Return [X, Y] of the center of cell containing provided text 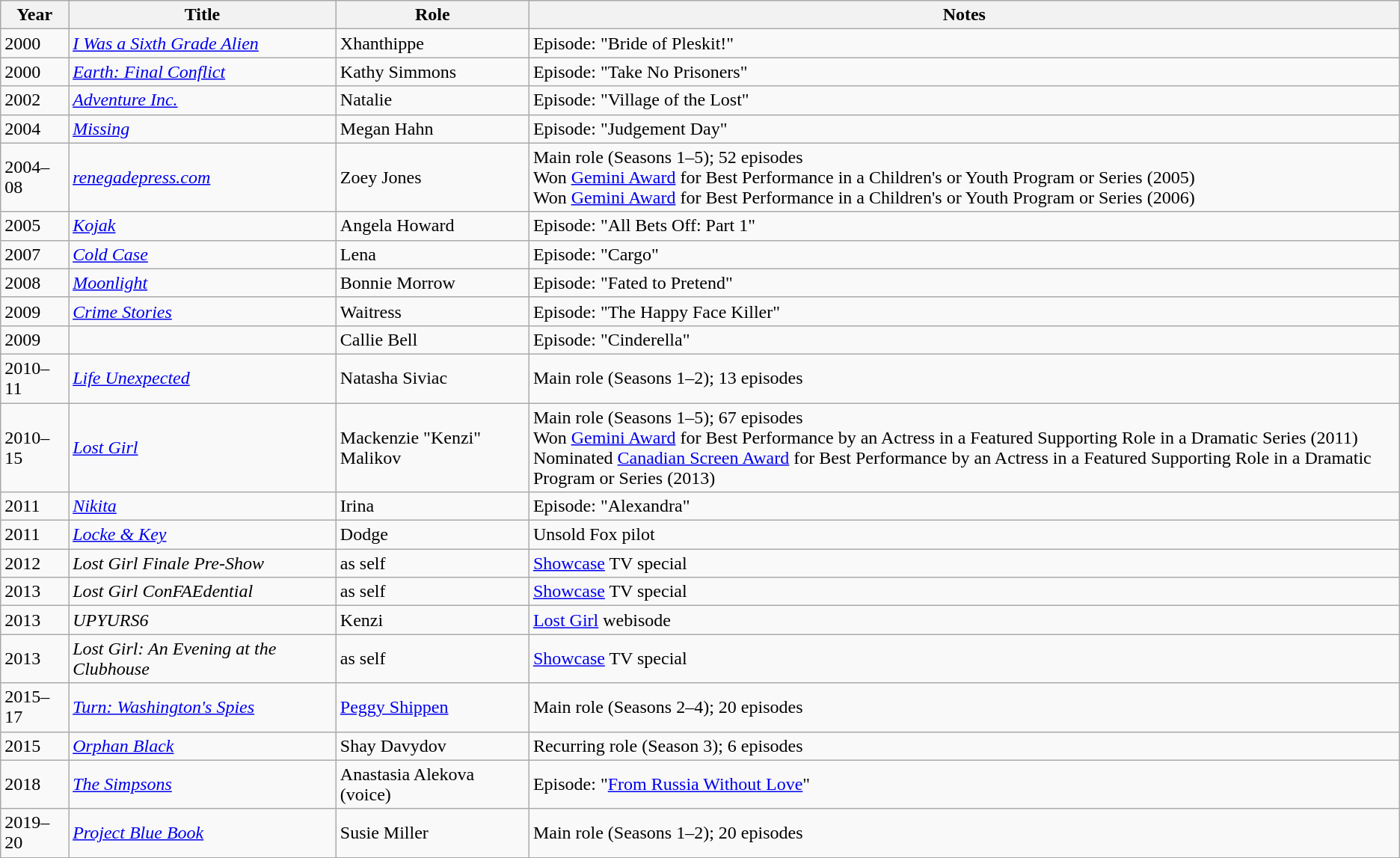
Kojak [203, 226]
2004–08 [34, 177]
Episode: "The Happy Face Killer" [964, 311]
Locke & Key [203, 535]
UPYURS6 [203, 620]
Episode: "Fated to Pretend" [964, 283]
Peggy Shippen [432, 708]
Natasha Siviac [432, 379]
Episode: "From Russia Without Love" [964, 784]
Episode: "Bride of Pleskit!" [964, 43]
Main role (Seasons 1–2); 20 episodes [964, 833]
Main role (Seasons 1–2); 13 episodes [964, 379]
Lost Girl [203, 447]
Angela Howard [432, 226]
I Was a Sixth Grade Alien [203, 43]
Episode: "Village of the Lost" [964, 100]
Anastasia Alekova (voice) [432, 784]
2015 [34, 746]
2002 [34, 100]
Lost Girl: An Evening at the Clubhouse [203, 658]
Episode: "Cargo" [964, 254]
Kenzi [432, 620]
Shay Davydov [432, 746]
2019–20 [34, 833]
renegadepress.com [203, 177]
2010–11 [34, 379]
Main role (Seasons 2–4); 20 episodes [964, 708]
2007 [34, 254]
Susie Miller [432, 833]
The Simpsons [203, 784]
Missing [203, 129]
Xhanthippe [432, 43]
Kathy Simmons [432, 72]
2015–17 [34, 708]
2004 [34, 129]
Crime Stories [203, 311]
2018 [34, 784]
Adventure Inc. [203, 100]
Episode: "Take No Prisoners" [964, 72]
Title [203, 15]
2008 [34, 283]
Recurring role (Season 3); 6 episodes [964, 746]
Episode: "All Bets Off: Part 1" [964, 226]
Dodge [432, 535]
Natalie [432, 100]
Zoey Jones [432, 177]
Waitress [432, 311]
Cold Case [203, 254]
Notes [964, 15]
Episode: "Cinderella" [964, 340]
Role [432, 15]
Lost Girl ConFAEdential [203, 592]
Orphan Black [203, 746]
Lena [432, 254]
Lost Girl Finale Pre-Show [203, 563]
2010–15 [34, 447]
Megan Hahn [432, 129]
Earth: Final Conflict [203, 72]
Mackenzie "Kenzi" Malikov [432, 447]
Callie Bell [432, 340]
Episode: "Judgement Day" [964, 129]
Moonlight [203, 283]
Life Unexpected [203, 379]
Episode: "Alexandra" [964, 506]
Irina [432, 506]
Bonnie Morrow [432, 283]
Turn: Washington's Spies [203, 708]
Nikita [203, 506]
Year [34, 15]
Unsold Fox pilot [964, 535]
Lost Girl webisode [964, 620]
Project Blue Book [203, 833]
2005 [34, 226]
2012 [34, 563]
